Detect which cell encompasses the target text, then output its (X, Y) center coordinate. 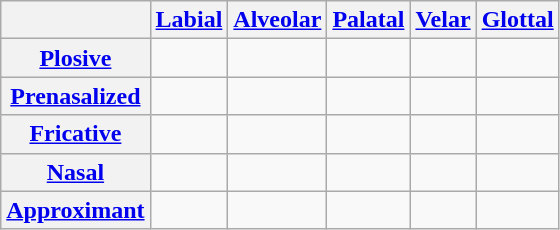
Prenasalized (76, 96)
Approximant (76, 210)
Alveolar (278, 20)
Palatal (368, 20)
Fricative (76, 134)
Velar (443, 20)
Glottal (518, 20)
Plosive (76, 58)
Labial (189, 20)
Nasal (76, 172)
